Find where the given text appears and provide that cell's center as (X, Y) coordinate. 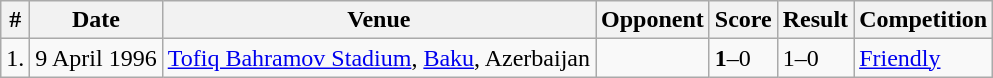
# (16, 20)
Friendly (924, 58)
Date (96, 20)
Tofiq Bahramov Stadium, Baku, Azerbaijan (378, 58)
1. (16, 58)
Competition (924, 20)
9 April 1996 (96, 58)
Result (815, 20)
Opponent (653, 20)
Venue (378, 20)
Score (743, 20)
